Determine the [X, Y] coordinate at the center of the cell enclosing the given text.  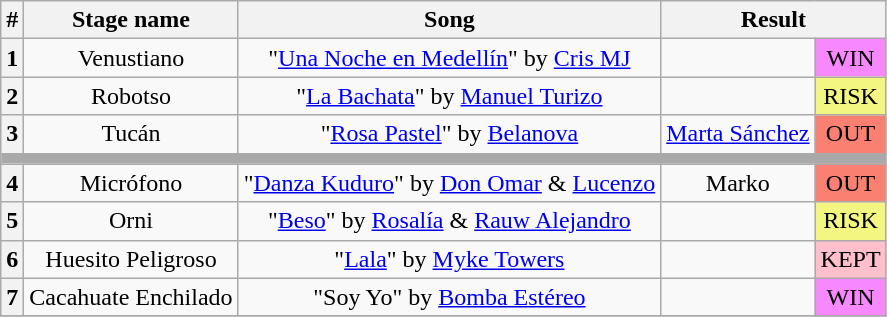
1 [12, 58]
Marko [738, 183]
"Beso" by Rosalía & Rauw Alejandro [450, 221]
"Lala" by Myke Towers [450, 259]
7 [12, 297]
Robotso [131, 96]
"Rosa Pastel" by Belanova [450, 134]
Result [774, 20]
Orni [131, 221]
Song [450, 20]
KEPT [850, 259]
4 [12, 183]
Cacahuate Enchilado [131, 297]
Marta Sánchez [738, 134]
5 [12, 221]
2 [12, 96]
Micrófono [131, 183]
# [12, 20]
Stage name [131, 20]
"Una Noche en Medellín" by Cris MJ [450, 58]
3 [12, 134]
"La Bachata" by Manuel Turizo [450, 96]
Venustiano [131, 58]
"Soy Yo" by Bomba Estéreo [450, 297]
"Danza Kuduro" by Don Omar & Lucenzo [450, 183]
Huesito Peligroso [131, 259]
Tucán [131, 134]
6 [12, 259]
